Output the [X, Y] coordinate of the center of the cell containing the given text.  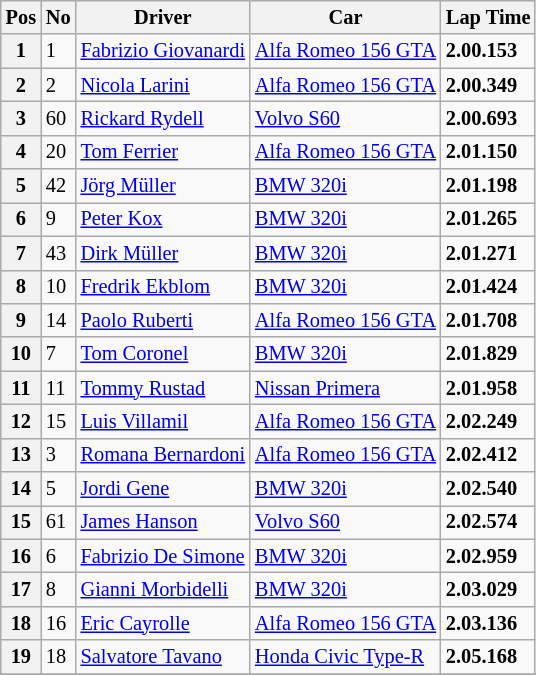
2.05.168 [488, 657]
20 [58, 152]
Fredrik Ekblom [163, 287]
2.02.249 [488, 421]
2.01.708 [488, 320]
2.02.540 [488, 489]
Eric Cayrolle [163, 623]
Fabrizio De Simone [163, 556]
2.01.958 [488, 388]
Tom Coronel [163, 354]
2.02.959 [488, 556]
2.02.412 [488, 455]
James Hanson [163, 522]
2.01.829 [488, 354]
2.00.153 [488, 51]
Pos [21, 17]
2.01.150 [488, 152]
Luis Villamil [163, 421]
2.01.265 [488, 219]
2.00.349 [488, 85]
2.03.136 [488, 623]
Rickard Rydell [163, 118]
Fabrizio Giovanardi [163, 51]
2.01.424 [488, 287]
Salvatore Tavano [163, 657]
Dirk Müller [163, 253]
Jordi Gene [163, 489]
Peter Kox [163, 219]
Lap Time [488, 17]
17 [21, 589]
4 [21, 152]
42 [58, 186]
Driver [163, 17]
Nicola Larini [163, 85]
No [58, 17]
61 [58, 522]
19 [21, 657]
Paolo Ruberti [163, 320]
2.01.271 [488, 253]
13 [21, 455]
Nissan Primera [346, 388]
2.01.198 [488, 186]
Romana Bernardoni [163, 455]
Tommy Rustad [163, 388]
Tom Ferrier [163, 152]
Gianni Morbidelli [163, 589]
60 [58, 118]
2.00.693 [488, 118]
2.03.029 [488, 589]
43 [58, 253]
2.02.574 [488, 522]
Honda Civic Type-R [346, 657]
Car [346, 17]
12 [21, 421]
Jörg Müller [163, 186]
